Detect which cell encompasses the target text, then output its [x, y] center coordinate. 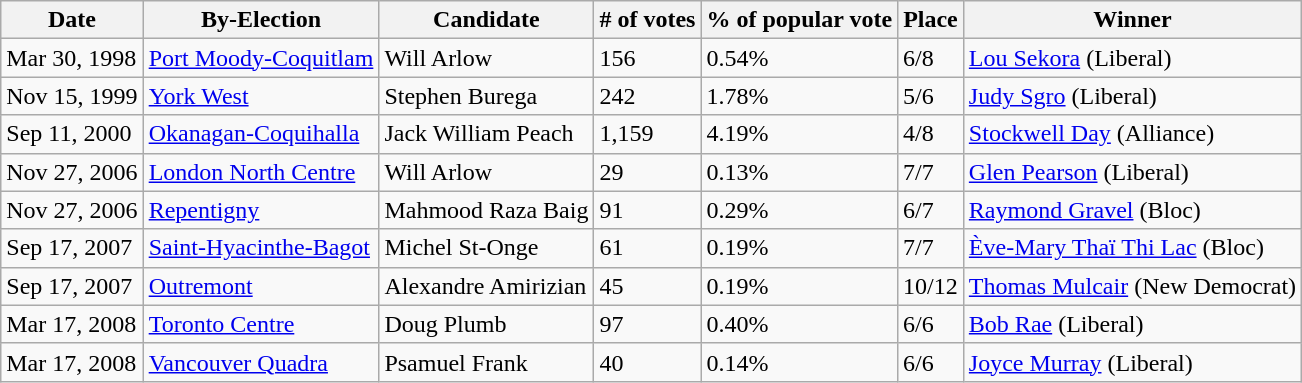
York West [261, 96]
0.40% [800, 324]
Joyce Murray (Liberal) [1132, 362]
156 [648, 58]
# of votes [648, 20]
Date [72, 20]
91 [648, 210]
Glen Pearson (Liberal) [1132, 172]
Okanagan-Coquihalla [261, 134]
Saint-Hyacinthe-Bagot [261, 248]
61 [648, 248]
242 [648, 96]
Ève-Mary Thaï Thi Lac (Bloc) [1132, 248]
Candidate [486, 20]
Mar 30, 1998 [72, 58]
Lou Sekora (Liberal) [1132, 58]
Thomas Mulcair (New Democrat) [1132, 286]
London North Centre [261, 172]
4/8 [931, 134]
6/8 [931, 58]
0.54% [800, 58]
0.13% [800, 172]
29 [648, 172]
1,159 [648, 134]
Outremont [261, 286]
Jack William Peach [486, 134]
Winner [1132, 20]
Bob Rae (Liberal) [1132, 324]
5/6 [931, 96]
Mahmood Raza Baig [486, 210]
40 [648, 362]
Stockwell Day (Alliance) [1132, 134]
Alexandre Amirizian [486, 286]
4.19% [800, 134]
10/12 [931, 286]
Nov 15, 1999 [72, 96]
Vancouver Quadra [261, 362]
Michel St-Onge [486, 248]
Sep 11, 2000 [72, 134]
45 [648, 286]
1.78% [800, 96]
Port Moody-Coquitlam [261, 58]
Toronto Centre [261, 324]
0.29% [800, 210]
6/7 [931, 210]
Judy Sgro (Liberal) [1132, 96]
Stephen Burega [486, 96]
0.14% [800, 362]
Doug Plumb [486, 324]
By-Election [261, 20]
Place [931, 20]
97 [648, 324]
Raymond Gravel (Bloc) [1132, 210]
Repentigny [261, 210]
Psamuel Frank [486, 362]
% of popular vote [800, 20]
